Return the (X, Y) coordinate for the center point of the cell that contains the specified text.  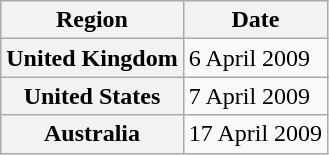
Date (255, 20)
6 April 2009 (255, 58)
Region (92, 20)
17 April 2009 (255, 134)
7 April 2009 (255, 96)
United Kingdom (92, 58)
Australia (92, 134)
United States (92, 96)
